From the cell containing the given text, extract its center point as [x, y] coordinate. 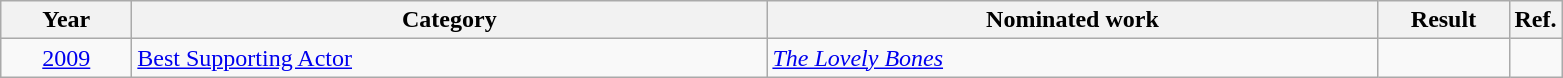
Best Supporting Actor [450, 58]
Year [66, 20]
Nominated work [1072, 20]
2009 [66, 58]
Ref. [1536, 20]
The Lovely Bones [1072, 58]
Result [1444, 20]
Category [450, 20]
